Output the [x, y] coordinate of the center of the cell containing the given text.  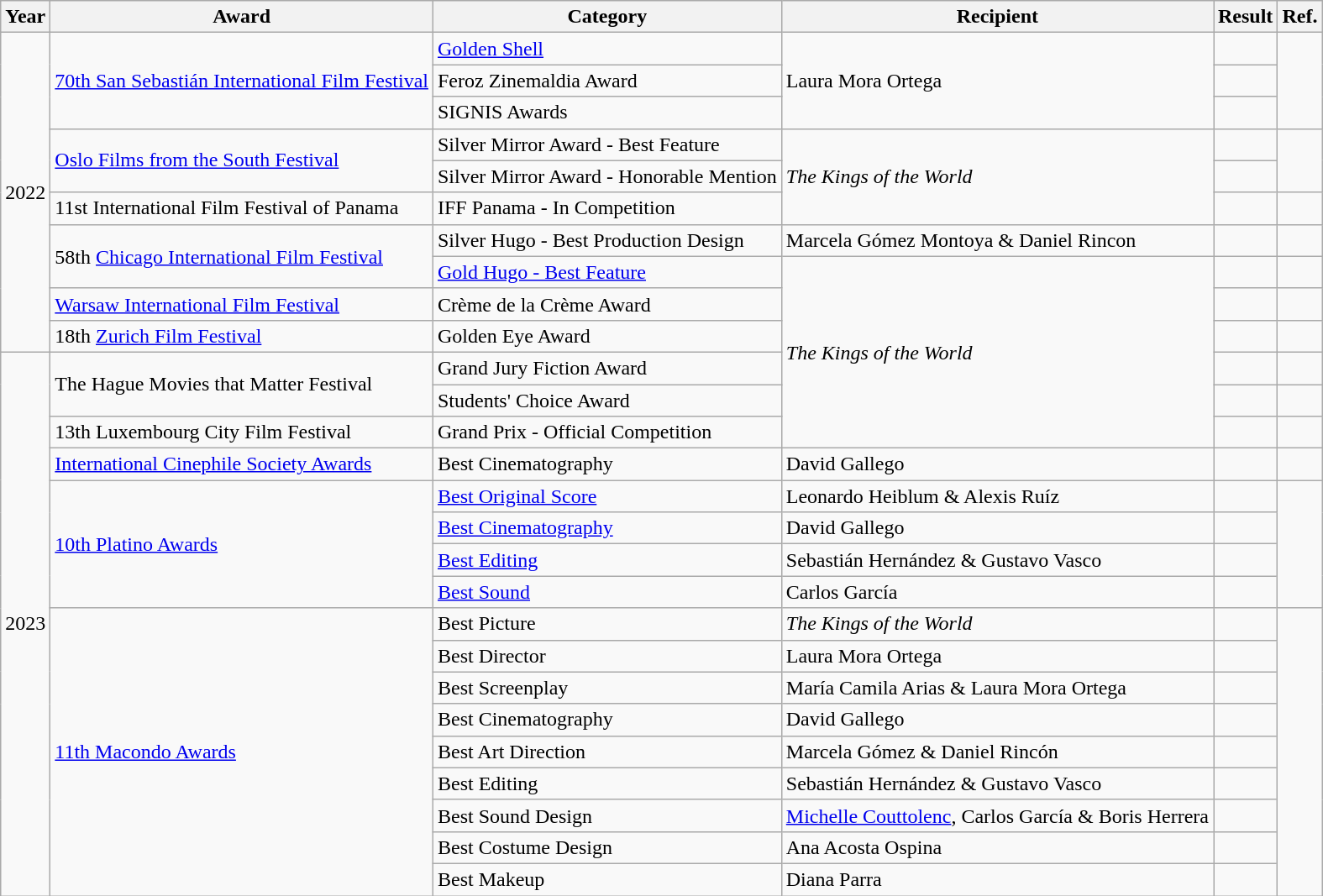
Best Sound Design [606, 815]
Ref. [1300, 17]
SIGNIS Awards [606, 113]
Best Picture [606, 624]
Oslo Films from the South Festival [242, 160]
11st International Film Festival of Panama [242, 208]
Best Screenplay [606, 688]
Golden Eye Award [606, 336]
Feroz Zinemaldia Award [606, 81]
18th Zurich Film Festival [242, 336]
The Hague Movies that Matter Festival [242, 384]
Gold Hugo - Best Feature [606, 272]
Golden Shell [606, 49]
Grand Prix - Official Competition [606, 432]
11th Macondo Awards [242, 752]
Students' Choice Award [606, 401]
Ana Acosta Ospina [997, 847]
International Cinephile Society Awards [242, 464]
Silver Mirror Award - Honorable Mention [606, 176]
Grand Jury Fiction Award [606, 368]
Best Costume Design [606, 847]
Marcela Gómez & Daniel Rincón [997, 752]
Carlos García [997, 592]
María Camila Arias & Laura Mora Ortega [997, 688]
Recipient [997, 17]
IFF Panama - In Competition [606, 208]
10th Platino Awards [242, 544]
Silver Hugo - Best Production Design [606, 240]
Year [25, 17]
Silver Mirror Award - Best Feature [606, 144]
Warsaw International Film Festival [242, 304]
Best Original Score [606, 496]
70th San Sebastián International Film Festival [242, 81]
Crème de la Crème Award [606, 304]
Result [1245, 17]
Michelle Couttolenc, Carlos García & Boris Herrera [997, 815]
2023 [25, 623]
13th Luxembourg City Film Festival [242, 432]
Category [606, 17]
58th Chicago International Film Festival [242, 256]
Leonardo Heiblum & Alexis Ruíz [997, 496]
Best Makeup [606, 879]
Best Art Direction [606, 752]
Marcela Gómez Montoya & Daniel Rincon [997, 240]
Award [242, 17]
Diana Parra [997, 879]
2022 [25, 193]
Best Sound [606, 592]
Best Director [606, 656]
